For the text-containing cell, return its midpoint in [x, y] coordinate format. 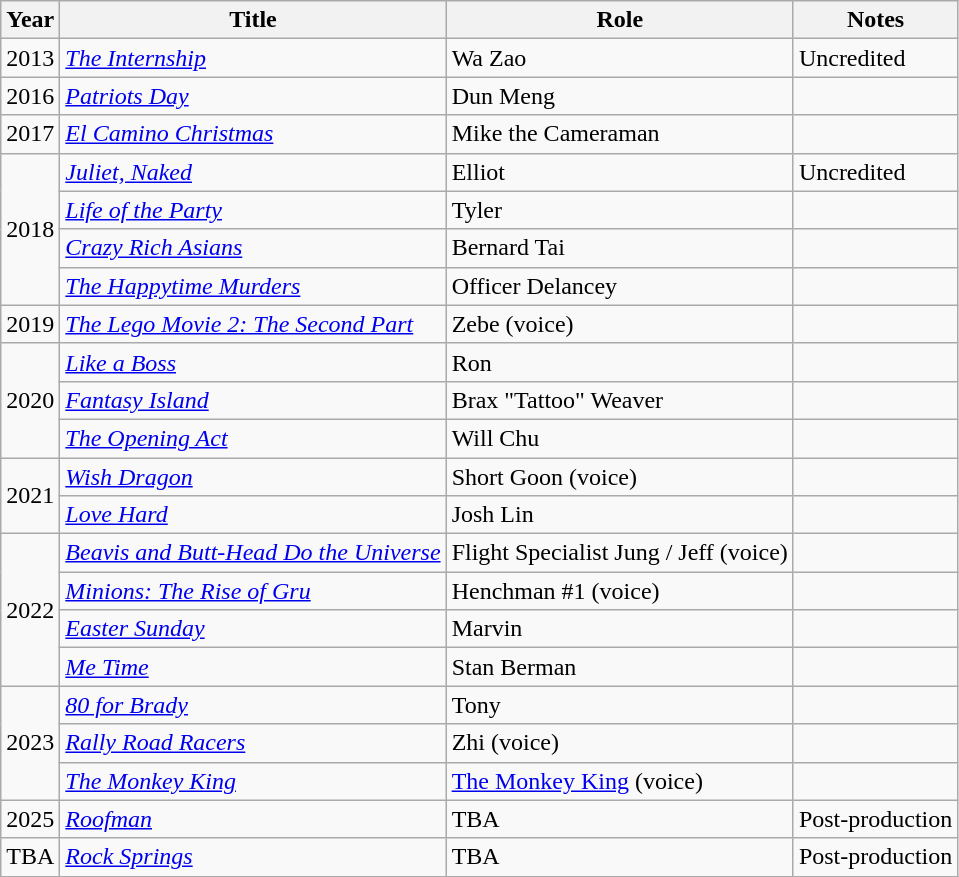
Marvin [620, 629]
Elliot [620, 172]
Officer Delancey [620, 286]
Patriots Day [253, 96]
The Internship [253, 58]
Short Goon (voice) [620, 477]
2013 [30, 58]
Crazy Rich Asians [253, 248]
Year [30, 20]
Roofman [253, 819]
Flight Specialist Jung / Jeff (voice) [620, 553]
Role [620, 20]
Life of the Party [253, 210]
Wa Zao [620, 58]
Bernard Tai [620, 248]
Notes [875, 20]
Tyler [620, 210]
The Monkey King [253, 781]
The Monkey King (voice) [620, 781]
Stan Berman [620, 667]
Henchman #1 (voice) [620, 591]
2022 [30, 610]
2018 [30, 229]
Will Chu [620, 438]
2025 [30, 819]
Love Hard [253, 515]
Tony [620, 705]
2021 [30, 496]
Ron [620, 362]
The Lego Movie 2: The Second Part [253, 324]
Mike the Cameraman [620, 134]
Juliet, Naked [253, 172]
The Happytime Murders [253, 286]
Josh Lin [620, 515]
The Opening Act [253, 438]
Dun Meng [620, 96]
Fantasy Island [253, 400]
2016 [30, 96]
2020 [30, 400]
Me Time [253, 667]
Title [253, 20]
El Camino Christmas [253, 134]
2019 [30, 324]
Easter Sunday [253, 629]
Brax "Tattoo" Weaver [620, 400]
Zebe (voice) [620, 324]
Beavis and Butt-Head Do the Universe [253, 553]
Zhi (voice) [620, 743]
Minions: The Rise of Gru [253, 591]
Wish Dragon [253, 477]
2023 [30, 743]
Rock Springs [253, 857]
Like a Boss [253, 362]
2017 [30, 134]
Rally Road Racers [253, 743]
80 for Brady [253, 705]
